Extract the (x, y) coordinate from the center of the cell holding the provided text.  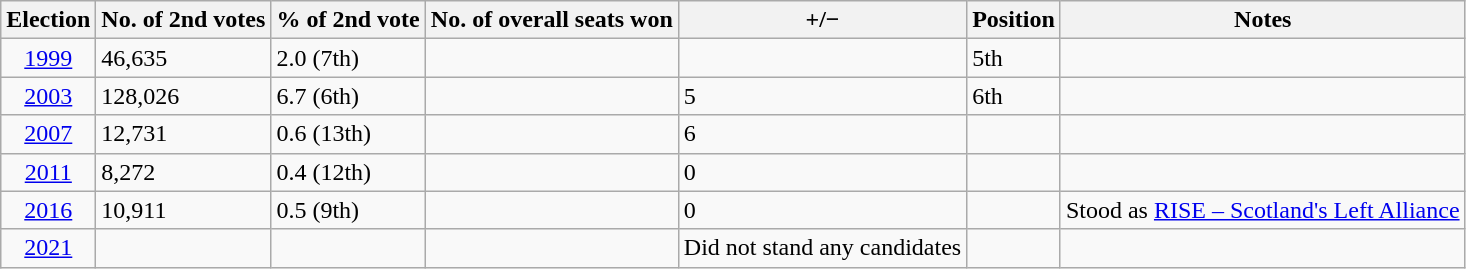
0.4 (12th) (348, 172)
0.6 (13th) (348, 134)
5 (822, 96)
0.5 (9th) (348, 210)
10,911 (184, 210)
Position (1014, 20)
12,731 (184, 134)
5th (1014, 58)
Did not stand any candidates (822, 248)
46,635 (184, 58)
No. of overall seats won (552, 20)
128,026 (184, 96)
Notes (1262, 20)
2021 (48, 248)
Stood as RISE – Scotland's Left Alliance (1262, 210)
Election (48, 20)
2011 (48, 172)
8,272 (184, 172)
No. of 2nd votes (184, 20)
6th (1014, 96)
2003 (48, 96)
2.0 (7th) (348, 58)
2016 (48, 210)
6 (822, 134)
+/− (822, 20)
1999 (48, 58)
6.7 (6th) (348, 96)
2007 (48, 134)
% of 2nd vote (348, 20)
